Locate the cell with the specified text and output its [x, y] center coordinate. 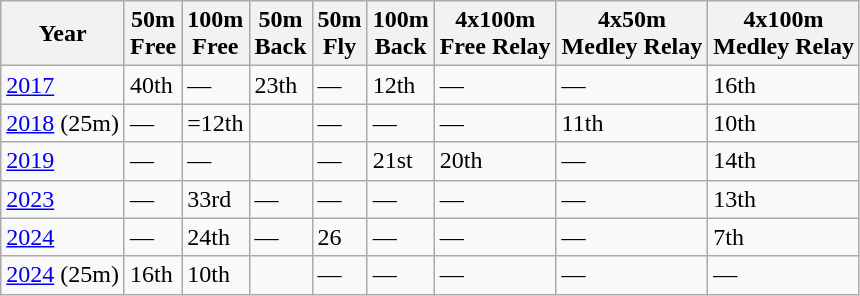
14th [784, 161]
21st [400, 161]
26 [340, 237]
20th [495, 161]
23th [280, 85]
2023 [63, 199]
40th [152, 85]
24th [216, 237]
2017 [63, 85]
50mFly [340, 34]
4x100mFree Relay [495, 34]
2019 [63, 161]
12th [400, 85]
33rd [216, 199]
50mFree [152, 34]
7th [784, 237]
2024 [63, 237]
4x100mMedley Relay [784, 34]
100mFree [216, 34]
13th [784, 199]
=12th [216, 123]
11th [632, 123]
Year [63, 34]
2024 (25m) [63, 275]
4x50mMedley Relay [632, 34]
50mBack [280, 34]
100mBack [400, 34]
2018 (25m) [63, 123]
